Output the (x, y) coordinate of the center of the cell containing the given text.  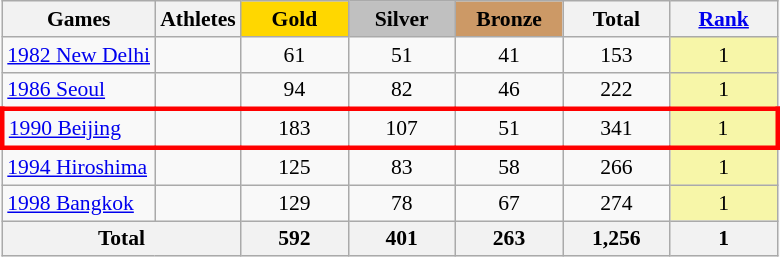
94 (294, 90)
61 (294, 55)
Athletes (198, 19)
1,256 (616, 239)
401 (402, 239)
129 (294, 203)
274 (616, 203)
41 (508, 55)
1990 Beijing (78, 130)
82 (402, 90)
222 (616, 90)
Gold (294, 19)
46 (508, 90)
1998 Bangkok (78, 203)
1982 New Delhi (78, 55)
263 (508, 239)
107 (402, 130)
266 (616, 166)
Bronze (508, 19)
341 (616, 130)
183 (294, 130)
67 (508, 203)
592 (294, 239)
58 (508, 166)
1986 Seoul (78, 90)
Silver (402, 19)
153 (616, 55)
78 (402, 203)
Rank (724, 19)
Games (78, 19)
1994 Hiroshima (78, 166)
83 (402, 166)
125 (294, 166)
